Return the [X, Y] coordinate for the center point of the cell that contains the specified text.  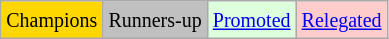
Relegated [342, 20]
Runners-up [155, 20]
Promoted [252, 20]
Champions [52, 20]
